Identify which cell holds the provided text, then report its [x, y] central coordinate. 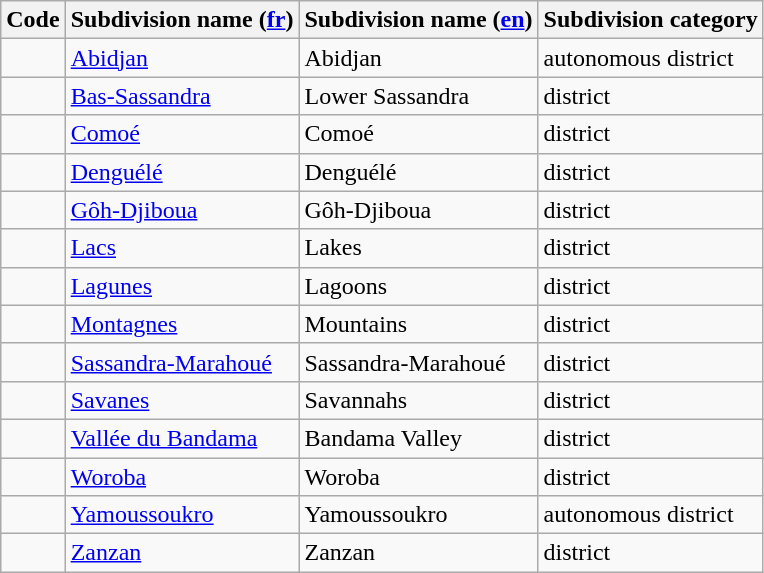
Mountains [418, 324]
Subdivision name (en) [418, 20]
Lacs [182, 248]
Lakes [418, 248]
Subdivision name (fr) [182, 20]
Subdivision category [650, 20]
Code [33, 20]
Vallée du Bandama [182, 438]
Lower Sassandra [418, 96]
Savanes [182, 400]
Bandama Valley [418, 438]
Savannahs [418, 400]
Bas-Sassandra [182, 96]
Montagnes [182, 324]
Lagunes [182, 286]
Lagoons [418, 286]
